Return (X, Y) of the center of cell containing provided text 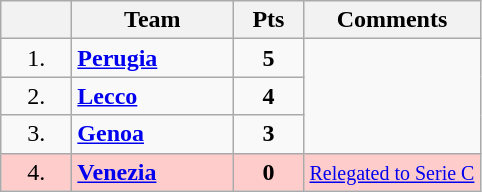
Perugia (152, 58)
Genoa (152, 134)
Relegated to Serie C (392, 172)
Venezia (152, 172)
2. (36, 96)
Pts (268, 20)
Team (152, 20)
3. (36, 134)
1. (36, 58)
4. (36, 172)
0 (268, 172)
5 (268, 58)
Lecco (152, 96)
Comments (392, 20)
4 (268, 96)
3 (268, 134)
